Pinpoint the cell where the given text exists, returning its [x, y] midpoint coordinate. 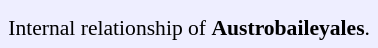
Internal relationship of Austrobaileyales. [190, 27]
